From the cell containing the given text, extract its center point as [X, Y] coordinate. 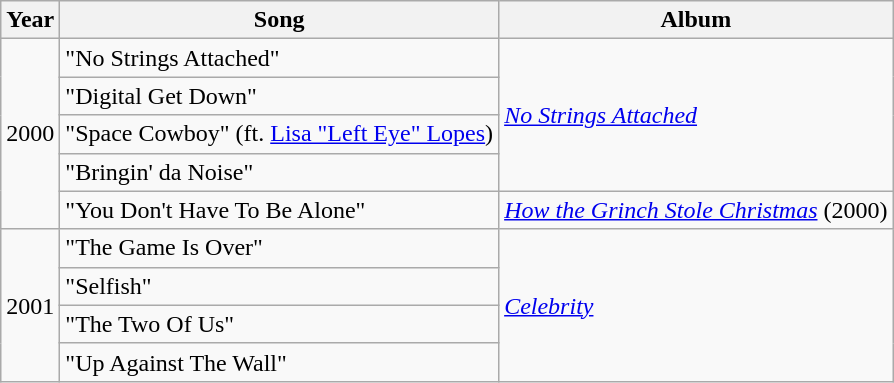
"Selfish" [280, 286]
"Digital Get Down" [280, 96]
Song [280, 20]
How the Grinch Stole Christmas (2000) [696, 210]
"The Game Is Over" [280, 248]
"No Strings Attached" [280, 58]
No Strings Attached [696, 115]
"Space Cowboy" (ft. Lisa "Left Eye" Lopes) [280, 134]
"The Two Of Us" [280, 324]
"You Don't Have To Be Alone" [280, 210]
Celebrity [696, 305]
2001 [30, 305]
"Bringin' da Noise" [280, 172]
2000 [30, 134]
"Up Against The Wall" [280, 362]
Year [30, 20]
Album [696, 20]
